Scan for the cell matching the given text and deliver its (X, Y) coordinate at center. 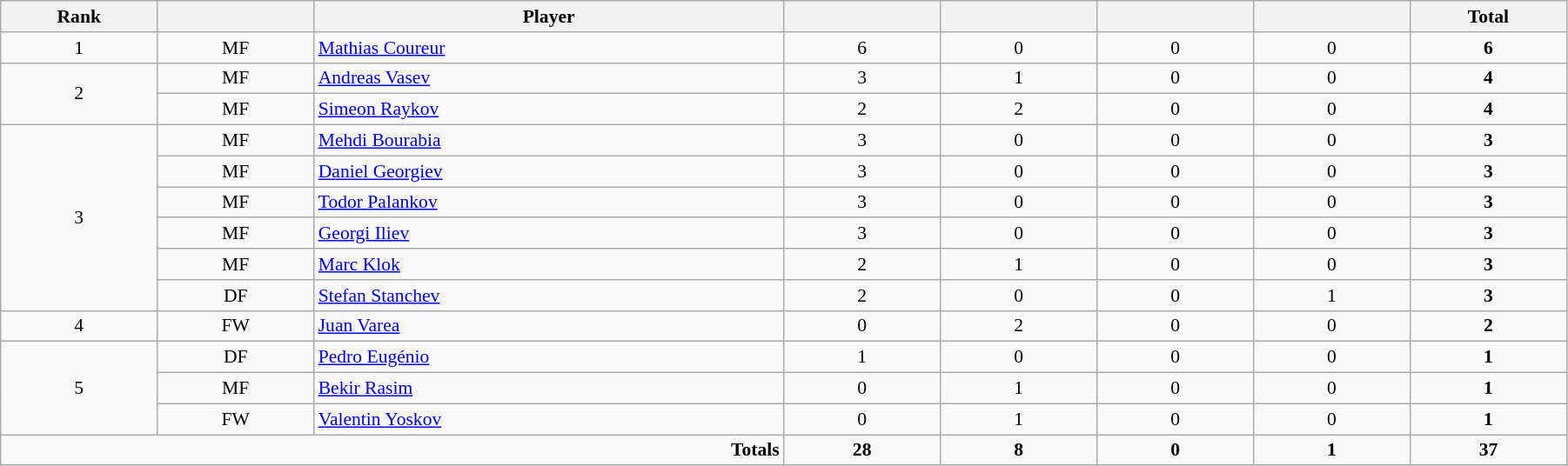
Todor Palankov (549, 203)
Stefan Stanchev (549, 296)
Andreas Vasev (549, 78)
Georgi Iliev (549, 234)
8 (1019, 450)
5 (79, 388)
Player (549, 17)
Valentin Yoskov (549, 419)
Pedro Eugénio (549, 357)
Mehdi Bourabia (549, 141)
Bekir Rasim (549, 389)
28 (862, 450)
Rank (79, 17)
Total (1488, 17)
Totals (392, 450)
Daniel Georgiev (549, 171)
Marc Klok (549, 264)
37 (1488, 450)
Simeon Raykov (549, 110)
Mathias Coureur (549, 48)
Juan Varea (549, 326)
